For the text-containing cell, return its midpoint in (X, Y) coordinate format. 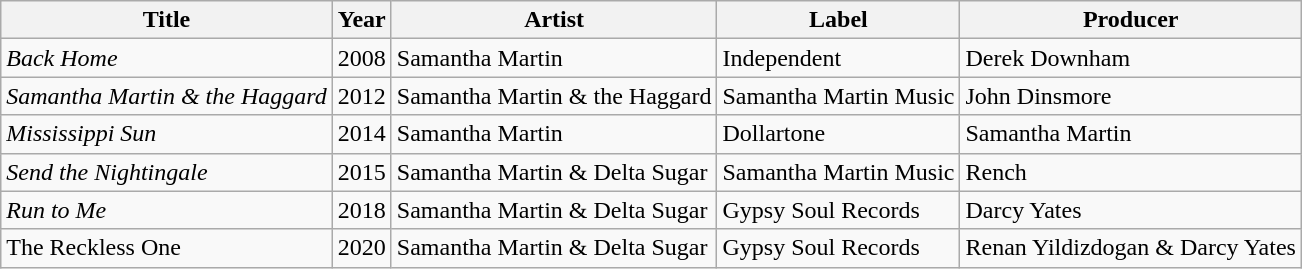
2020 (362, 248)
Artist (554, 20)
Producer (1130, 20)
Label (838, 20)
John Dinsmore (1130, 96)
Renan Yildizdogan & Darcy Yates (1130, 248)
Title (167, 20)
2012 (362, 96)
2014 (362, 134)
Back Home (167, 58)
Darcy Yates (1130, 210)
2008 (362, 58)
Run to Me (167, 210)
Derek Downham (1130, 58)
Mississippi Sun (167, 134)
Rench (1130, 172)
Send the Nightingale (167, 172)
Independent (838, 58)
Dollartone (838, 134)
2015 (362, 172)
The Reckless One (167, 248)
2018 (362, 210)
Year (362, 20)
